Locate the cell with the specified text and output its [X, Y] center coordinate. 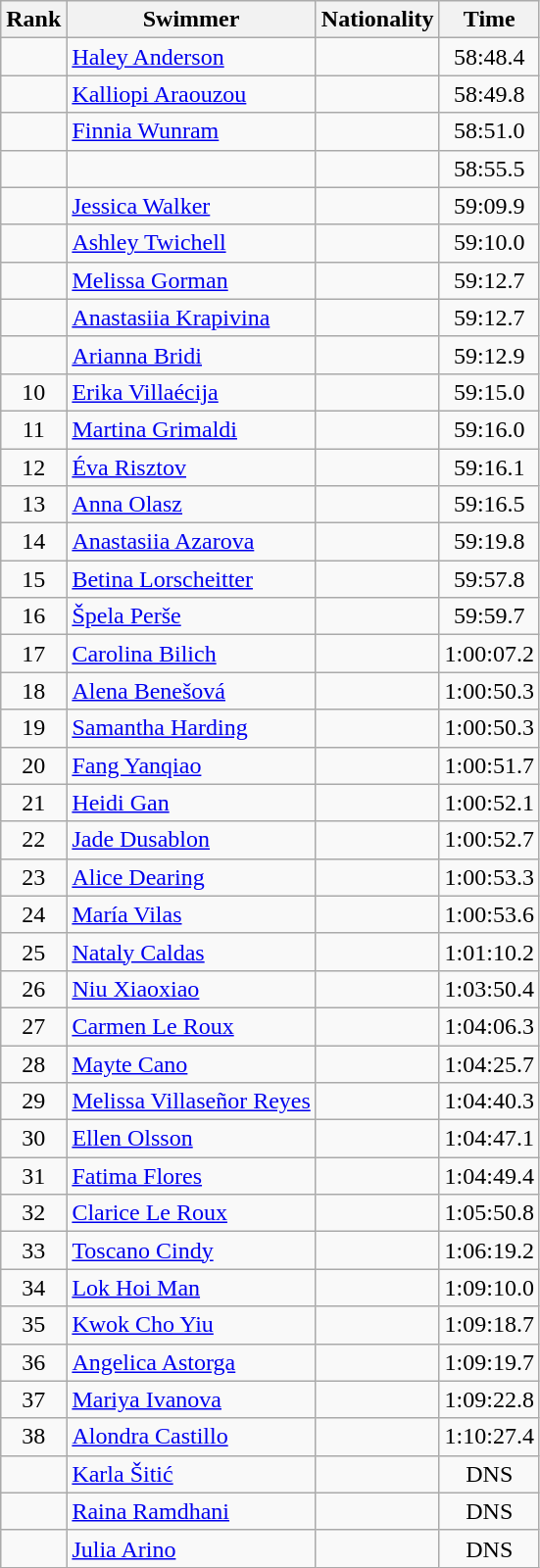
Nataly Caldas [191, 952]
Kalliopi Araouzou [191, 94]
Angelica Astorga [191, 1362]
Éva Risztov [191, 467]
1:01:10.2 [489, 952]
Fang Yanqiao [191, 765]
23 [33, 877]
Jade Dusablon [191, 840]
59:16.5 [489, 505]
Mariya Ivanova [191, 1399]
Finnia Wunram [191, 131]
1:00:52.1 [489, 803]
María Vilas [191, 914]
Martina Grimaldi [191, 429]
1:04:25.7 [489, 1063]
59:16.0 [489, 429]
22 [33, 840]
Swimmer [191, 20]
14 [33, 542]
32 [33, 1213]
59:59.7 [489, 616]
Melissa Gorman [191, 280]
Ellen Olsson [191, 1139]
Time [489, 20]
59:10.0 [489, 243]
38 [33, 1437]
58:55.5 [489, 169]
11 [33, 429]
Melissa Villaseñor Reyes [191, 1102]
Alice Dearing [191, 877]
10 [33, 392]
15 [33, 579]
1:04:47.1 [489, 1139]
58:49.8 [489, 94]
1:04:40.3 [489, 1102]
26 [33, 989]
33 [33, 1250]
18 [33, 691]
Anna Olasz [191, 505]
Rank [33, 20]
20 [33, 765]
Betina Lorscheitter [191, 579]
Carmen Le Roux [191, 1026]
Niu Xiaoxiao [191, 989]
35 [33, 1325]
28 [33, 1063]
1:09:18.7 [489, 1325]
59:15.0 [489, 392]
31 [33, 1176]
1:03:50.4 [489, 989]
1:00:53.6 [489, 914]
1:00:53.3 [489, 877]
59:16.1 [489, 467]
1:00:51.7 [489, 765]
24 [33, 914]
1:04:06.3 [489, 1026]
59:09.9 [489, 206]
1:00:07.2 [489, 654]
12 [33, 467]
58:48.4 [489, 57]
27 [33, 1026]
58:51.0 [489, 131]
Samantha Harding [191, 728]
Ashley Twichell [191, 243]
30 [33, 1139]
17 [33, 654]
1:09:19.7 [489, 1362]
Alena Benešová [191, 691]
25 [33, 952]
Erika Villaécija [191, 392]
Fatima Flores [191, 1176]
13 [33, 505]
Karla Šitić [191, 1474]
Haley Anderson [191, 57]
Nationality [377, 20]
37 [33, 1399]
Jessica Walker [191, 206]
29 [33, 1102]
1:09:10.0 [489, 1288]
Anastasiia Azarova [191, 542]
1:05:50.8 [489, 1213]
Alondra Castillo [191, 1437]
Anastasiia Krapivina [191, 318]
1:10:27.4 [489, 1437]
Clarice Le Roux [191, 1213]
Špela Perše [191, 616]
Raina Ramdhani [191, 1511]
Toscano Cindy [191, 1250]
34 [33, 1288]
1:06:19.2 [489, 1250]
16 [33, 616]
1:00:52.7 [489, 840]
Heidi Gan [191, 803]
21 [33, 803]
59:19.8 [489, 542]
Julia Arino [191, 1548]
Lok Hoi Man [191, 1288]
59:57.8 [489, 579]
19 [33, 728]
36 [33, 1362]
Kwok Cho Yiu [191, 1325]
Arianna Bridi [191, 355]
59:12.9 [489, 355]
1:04:49.4 [489, 1176]
Carolina Bilich [191, 654]
Mayte Cano [191, 1063]
1:09:22.8 [489, 1399]
